Locate the cell with the specified text and output its [X, Y] center coordinate. 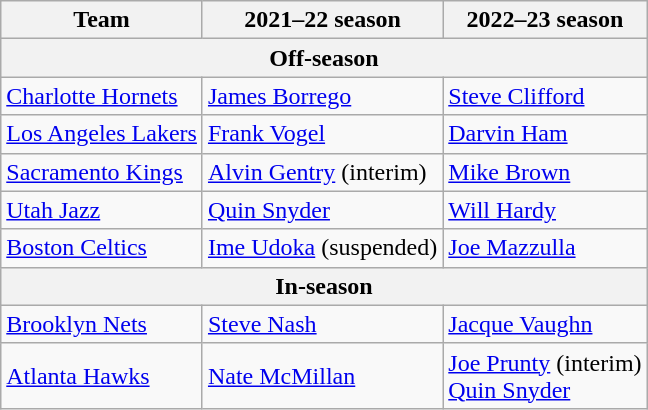
Darvin Ham [545, 134]
Alvin Gentry (interim) [322, 172]
Will Hardy [545, 210]
Boston Celtics [102, 248]
Joe Prunty (interim)Quin Snyder [545, 376]
Steve Nash [322, 324]
2022–23 season [545, 20]
2021–22 season [322, 20]
Nate McMillan [322, 376]
Atlanta Hawks [102, 376]
Ime Udoka (suspended) [322, 248]
Joe Mazzulla [545, 248]
In-season [324, 286]
Steve Clifford [545, 96]
Sacramento Kings [102, 172]
Jacque Vaughn [545, 324]
Charlotte Hornets [102, 96]
Team [102, 20]
Brooklyn Nets [102, 324]
Utah Jazz [102, 210]
James Borrego [322, 96]
Quin Snyder [322, 210]
Off-season [324, 58]
Los Angeles Lakers [102, 134]
Frank Vogel [322, 134]
Mike Brown [545, 172]
